Return [X, Y] of the center of cell containing provided text 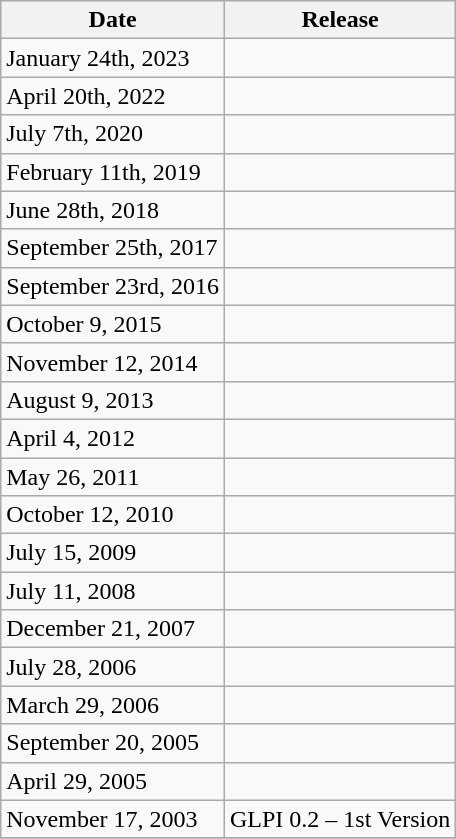
GLPI 0.2 – 1st Version [340, 819]
September 25th, 2017 [113, 248]
September 23rd, 2016 [113, 286]
April 29, 2005 [113, 781]
January 24th, 2023 [113, 58]
November 12, 2014 [113, 362]
November 17, 2003 [113, 819]
August 9, 2013 [113, 400]
October 12, 2010 [113, 515]
July 7th, 2020 [113, 134]
July 28, 2006 [113, 667]
February 11th, 2019 [113, 172]
Date [113, 20]
June 28th, 2018 [113, 210]
March 29, 2006 [113, 705]
April 20th, 2022 [113, 96]
Release [340, 20]
December 21, 2007 [113, 629]
April 4, 2012 [113, 438]
July 11, 2008 [113, 591]
July 15, 2009 [113, 553]
May 26, 2011 [113, 477]
October 9, 2015 [113, 324]
September 20, 2005 [113, 743]
